Search for the cell housing the specified text and yield its (X, Y) center coordinate. 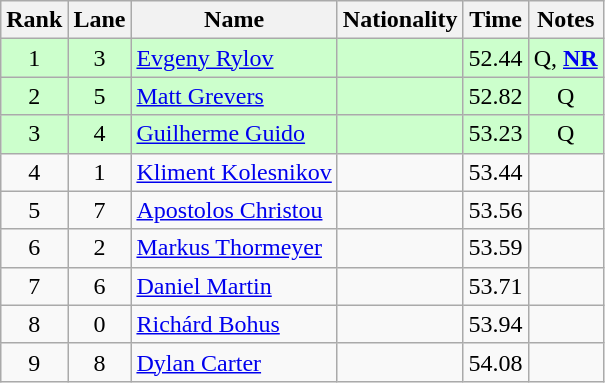
53.23 (496, 134)
54.08 (496, 362)
Matt Grevers (234, 96)
52.82 (496, 96)
Time (496, 20)
Nationality (400, 20)
Daniel Martin (234, 286)
Rank (34, 20)
Richárd Bohus (234, 324)
Evgeny Rylov (234, 58)
Guilherme Guido (234, 134)
9 (34, 362)
Lane (100, 20)
53.44 (496, 172)
Notes (566, 20)
Markus Thormeyer (234, 248)
53.94 (496, 324)
Name (234, 20)
53.56 (496, 210)
Kliment Kolesnikov (234, 172)
0 (100, 324)
Dylan Carter (234, 362)
53.59 (496, 248)
52.44 (496, 58)
53.71 (496, 286)
Q, NR (566, 58)
Apostolos Christou (234, 210)
